Determine the (X, Y) coordinate at the center of the cell enclosing the given text.  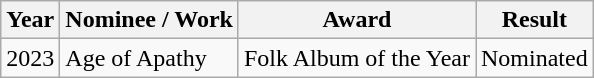
Year (30, 20)
2023 (30, 58)
Nominee / Work (150, 20)
Age of Apathy (150, 58)
Nominated (535, 58)
Award (356, 20)
Folk Album of the Year (356, 58)
Result (535, 20)
